Detect which cell encompasses the target text, then output its (X, Y) center coordinate. 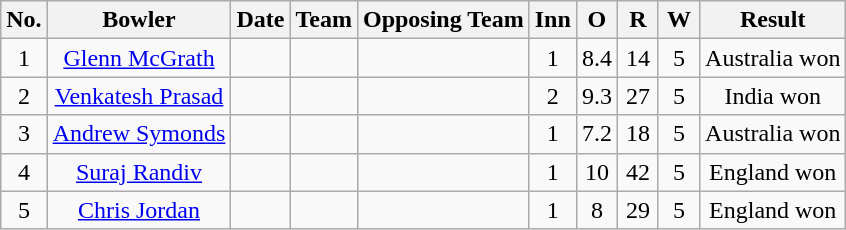
Andrew Symonds (139, 134)
3 (24, 134)
14 (638, 58)
R (638, 20)
Glenn McGrath (139, 58)
Team (324, 20)
18 (638, 134)
Inn (552, 20)
O (596, 20)
8.4 (596, 58)
Opposing Team (443, 20)
8 (596, 210)
Bowler (139, 20)
7.2 (596, 134)
No. (24, 20)
10 (596, 172)
4 (24, 172)
Chris Jordan (139, 210)
India won (773, 96)
Result (773, 20)
29 (638, 210)
27 (638, 96)
Suraj Randiv (139, 172)
W (678, 20)
Venkatesh Prasad (139, 96)
Date (260, 20)
9.3 (596, 96)
42 (638, 172)
